Output the [X, Y] coordinate of the center of the cell containing the given text.  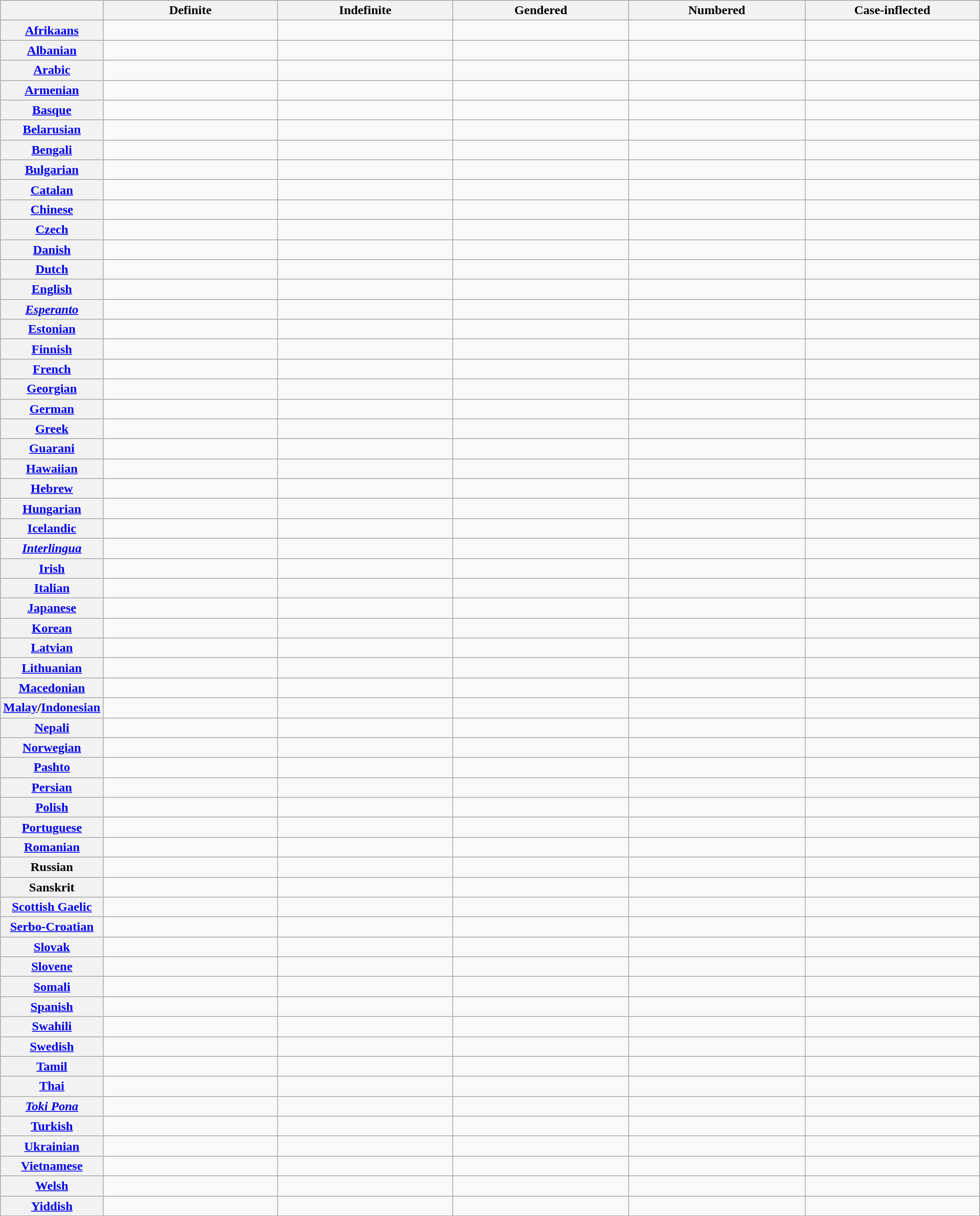
Toki Pona [52, 1106]
Scottish Gaelic [52, 907]
Danish [52, 250]
Definite [191, 10]
Indefinite [365, 10]
Catalan [52, 189]
Interlingua [52, 548]
Bulgarian [52, 170]
Romanian [52, 847]
Nepali [52, 728]
Korean [52, 628]
Chinese [52, 209]
Italian [52, 588]
Finnish [52, 349]
Irish [52, 568]
Esperanto [52, 309]
Vietnamese [52, 1166]
Japanese [52, 608]
Swahili [52, 1027]
Gendered [541, 10]
Russian [52, 867]
Norwegian [52, 748]
Sanskrit [52, 887]
Numbered [717, 10]
Slovene [52, 967]
Swedish [52, 1046]
Belarusian [52, 130]
German [52, 409]
Ukrainian [52, 1146]
Lithuanian [52, 668]
French [52, 369]
Serbo-Croatian [52, 927]
Slovak [52, 947]
Dutch [52, 270]
Icelandic [52, 528]
Bengali [52, 150]
Hungarian [52, 508]
Pashto [52, 767]
Polish [52, 807]
Yiddish [52, 1206]
Afrikaans [52, 30]
English [52, 289]
Persian [52, 787]
Tamil [52, 1066]
Turkish [52, 1126]
Latvian [52, 648]
Macedonian [52, 688]
Georgian [52, 389]
Malay/Indonesian [52, 708]
Hawaiian [52, 468]
Guarani [52, 449]
Spanish [52, 1007]
Case-inflected [893, 10]
Welsh [52, 1186]
Albanian [52, 50]
Hebrew [52, 488]
Portuguese [52, 827]
Estonian [52, 329]
Somali [52, 987]
Armenian [52, 90]
Basque [52, 110]
Greek [52, 429]
Czech [52, 229]
Arabic [52, 70]
Thai [52, 1086]
